Find where the given text appears and provide that cell's center as (X, Y) coordinate. 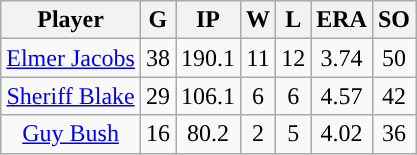
4.02 (342, 134)
SO (394, 20)
3.74 (342, 58)
42 (394, 96)
W (258, 20)
29 (158, 96)
11 (258, 58)
2 (258, 134)
Sheriff Blake (71, 96)
190.1 (208, 58)
36 (394, 134)
L (294, 20)
5 (294, 134)
Player (71, 20)
Elmer Jacobs (71, 58)
4.57 (342, 96)
ERA (342, 20)
38 (158, 58)
50 (394, 58)
106.1 (208, 96)
80.2 (208, 134)
IP (208, 20)
Guy Bush (71, 134)
G (158, 20)
12 (294, 58)
16 (158, 134)
